Return (X, Y) of the center of cell containing provided text 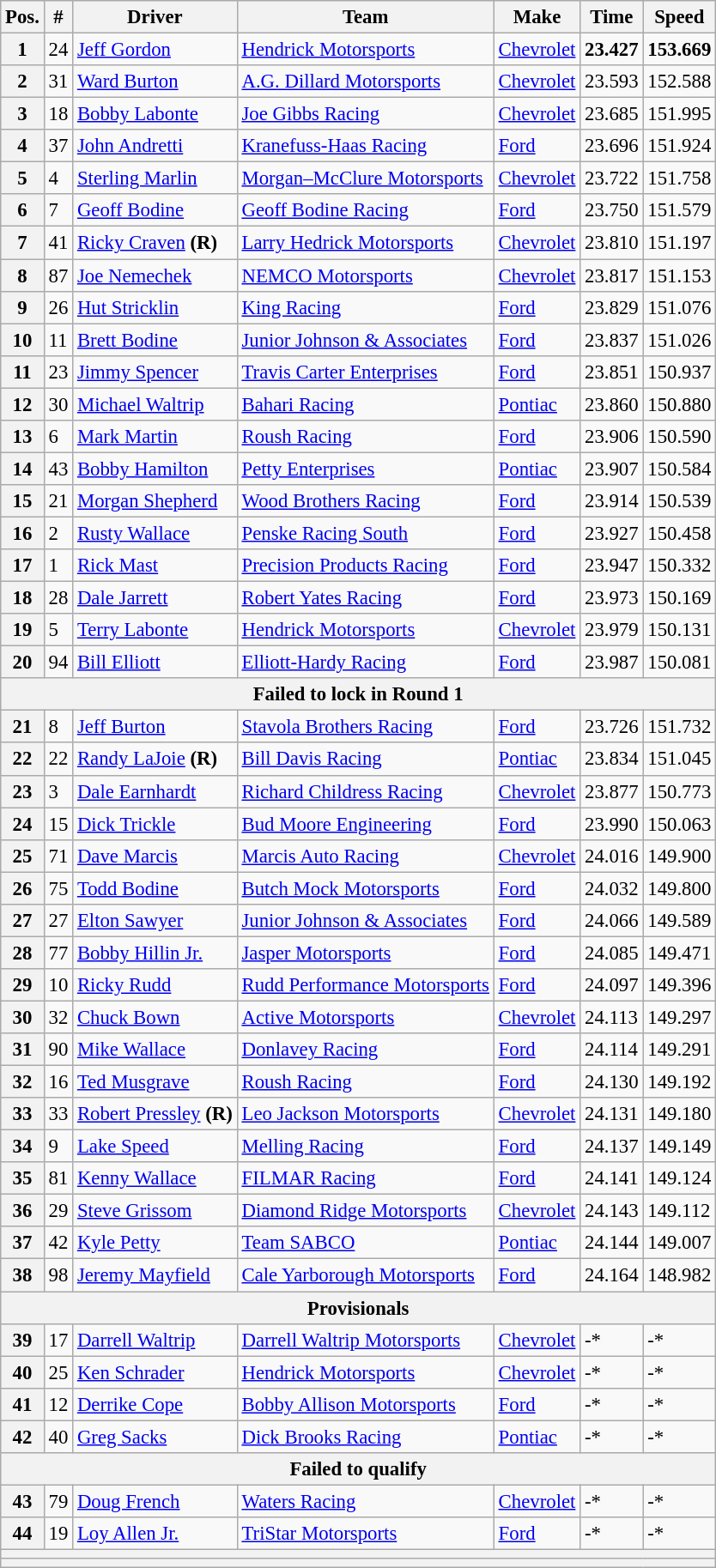
Todd Bodine (155, 888)
150.169 (680, 598)
King Racing (366, 307)
TriStar Motorsports (366, 1534)
Failed to lock in Round 1 (359, 694)
Joe Nemechek (155, 275)
90 (58, 1050)
148.982 (680, 1275)
23.593 (611, 82)
Geoff Bodine Racing (366, 210)
24.016 (611, 856)
Sterling Marlin (155, 179)
Jasper Motorsports (366, 953)
36 (22, 1211)
Ted Musgrave (155, 1082)
23.750 (611, 210)
Rusty Wallace (155, 533)
Mike Wallace (155, 1050)
Robert Yates Racing (366, 598)
Precision Products Racing (366, 566)
39 (22, 1340)
151.579 (680, 210)
23.817 (611, 275)
23.810 (611, 243)
149.007 (680, 1244)
150.458 (680, 533)
Diamond Ridge Motorsports (366, 1211)
35 (22, 1178)
151.153 (680, 275)
79 (58, 1501)
Bud Moore Engineering (366, 824)
23.726 (611, 727)
Driver (155, 17)
Mark Martin (155, 437)
20 (22, 663)
23.877 (611, 791)
Geoff Bodine (155, 210)
23.427 (611, 50)
Steve Grissom (155, 1211)
24.131 (611, 1114)
FILMAR Racing (366, 1178)
24.114 (611, 1050)
38 (22, 1275)
151.995 (680, 114)
152.588 (680, 82)
Ricky Craven (R) (155, 243)
Rick Mast (155, 566)
23.987 (611, 663)
24.032 (611, 888)
Team SABCO (366, 1244)
Bahari Racing (366, 404)
Greg Sacks (155, 1437)
Stavola Brothers Racing (366, 727)
Randy LaJoie (R) (155, 760)
23.979 (611, 630)
Active Motorsports (366, 1017)
Ward Burton (155, 82)
151.026 (680, 340)
Rudd Performance Motorsports (366, 985)
Kenny Wallace (155, 1178)
Bobby Hamilton (155, 469)
44 (22, 1534)
Kranefuss-Haas Racing (366, 146)
Wood Brothers Racing (366, 501)
150.584 (680, 469)
24.097 (611, 985)
Penske Racing South (366, 533)
Waters Racing (366, 1501)
Morgan–McClure Motorsports (366, 179)
23.914 (611, 501)
34 (22, 1147)
24.164 (611, 1275)
149.180 (680, 1114)
81 (58, 1178)
24.066 (611, 921)
24.141 (611, 1178)
150.063 (680, 824)
Joe Gibbs Racing (366, 114)
Donlavey Racing (366, 1050)
23.906 (611, 437)
Cale Yarborough Motorsports (366, 1275)
23.722 (611, 179)
Brett Bodine (155, 340)
150.131 (680, 630)
149.124 (680, 1178)
Melling Racing (366, 1147)
23.851 (611, 372)
23.860 (611, 404)
Failed to qualify (359, 1469)
NEMCO Motorsports (366, 275)
Kyle Petty (155, 1244)
Dale Jarrett (155, 598)
24.085 (611, 953)
150.081 (680, 663)
23.696 (611, 146)
Larry Hedrick Motorsports (366, 243)
94 (58, 663)
151.732 (680, 727)
Bill Davis Racing (366, 760)
151.197 (680, 243)
Dick Brooks Racing (366, 1437)
Make (537, 17)
151.045 (680, 760)
Pos. (22, 17)
24.130 (611, 1082)
23.834 (611, 760)
Robert Pressley (R) (155, 1114)
13 (22, 437)
24.144 (611, 1244)
Dale Earnhardt (155, 791)
Leo Jackson Motorsports (366, 1114)
Ricky Rudd (155, 985)
150.332 (680, 566)
71 (58, 856)
149.800 (680, 888)
Derrike Cope (155, 1404)
# (58, 17)
Loy Allen Jr. (155, 1534)
24.137 (611, 1147)
149.471 (680, 953)
Travis Carter Enterprises (366, 372)
Bill Elliott (155, 663)
Bobby Hillin Jr. (155, 953)
Richard Childress Racing (366, 791)
Jeremy Mayfield (155, 1275)
149.112 (680, 1211)
Time (611, 17)
Dave Marcis (155, 856)
24.143 (611, 1211)
Elliott-Hardy Racing (366, 663)
Darrell Waltrip Motorsports (366, 1340)
23.927 (611, 533)
23.685 (611, 114)
Bobby Labonte (155, 114)
Bobby Allison Motorsports (366, 1404)
Doug French (155, 1501)
Michael Waltrip (155, 404)
23.829 (611, 307)
150.539 (680, 501)
Speed (680, 17)
Butch Mock Motorsports (366, 888)
153.669 (680, 50)
23.907 (611, 469)
Lake Speed (155, 1147)
Jimmy Spencer (155, 372)
14 (22, 469)
150.937 (680, 372)
Hut Stricklin (155, 307)
149.589 (680, 921)
Team (366, 17)
151.076 (680, 307)
Petty Enterprises (366, 469)
24.113 (611, 1017)
149.396 (680, 985)
75 (58, 888)
Jeff Gordon (155, 50)
149.297 (680, 1017)
Darrell Waltrip (155, 1340)
87 (58, 275)
Terry Labonte (155, 630)
150.880 (680, 404)
Marcis Auto Racing (366, 856)
Jeff Burton (155, 727)
23.837 (611, 340)
151.758 (680, 179)
149.149 (680, 1147)
Morgan Shepherd (155, 501)
23.990 (611, 824)
98 (58, 1275)
149.192 (680, 1082)
149.291 (680, 1050)
Elton Sawyer (155, 921)
Dick Trickle (155, 824)
23.973 (611, 598)
150.590 (680, 437)
Provisionals (359, 1308)
151.924 (680, 146)
Chuck Bown (155, 1017)
John Andretti (155, 146)
149.900 (680, 856)
77 (58, 953)
Ken Schrader (155, 1372)
150.773 (680, 791)
23.947 (611, 566)
A.G. Dillard Motorsports (366, 82)
